Output the (x, y) coordinate of the center of the cell containing the given text.  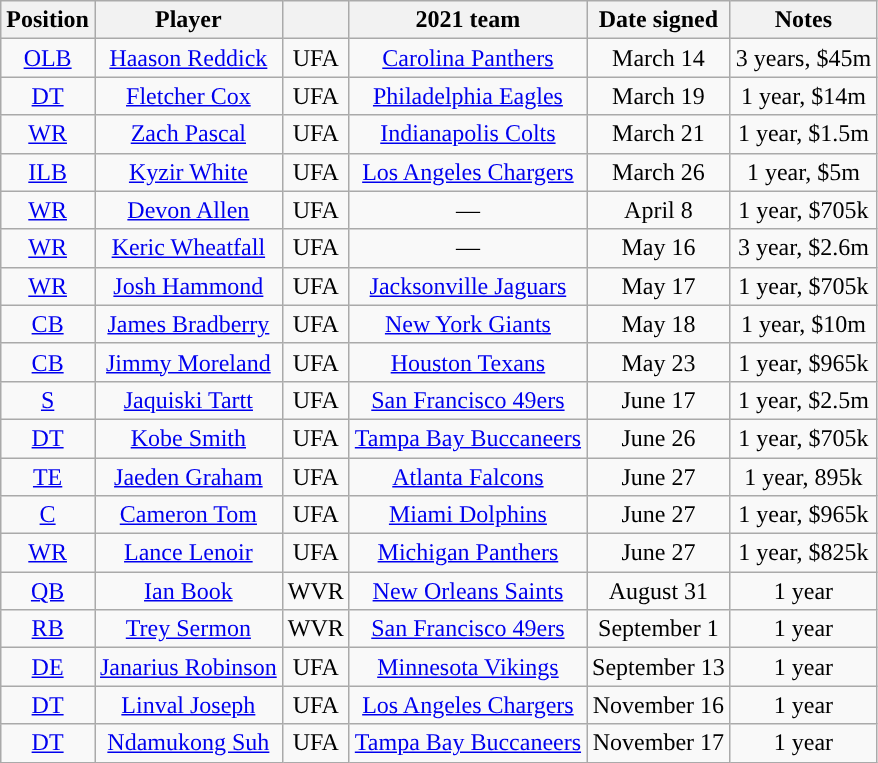
Indianapolis Colts (468, 134)
1 year, $2.5m (803, 400)
QB (48, 591)
Ndamukong Suh (188, 743)
Ian Book (188, 591)
ILB (48, 172)
1 year, 895k (803, 477)
Carolina Panthers (468, 58)
November 16 (659, 705)
Josh Hammond (188, 286)
Linval Joseph (188, 705)
New York Giants (468, 324)
Janarius Robinson (188, 667)
September 1 (659, 629)
Zach Pascal (188, 134)
Jacksonville Jaguars (468, 286)
November 17 (659, 743)
1 year, $825k (803, 553)
Minnesota Vikings (468, 667)
Notes (803, 20)
3 year, $2.6m (803, 248)
James Bradberry (188, 324)
S (48, 400)
Cameron Tom (188, 515)
May 16 (659, 248)
New Orleans Saints (468, 591)
May 23 (659, 362)
1 year, $1.5m (803, 134)
Trey Sermon (188, 629)
Haason Reddick (188, 58)
TE (48, 477)
June 17 (659, 400)
May 18 (659, 324)
Philadelphia Eagles (468, 96)
1 year, $10m (803, 324)
Position (48, 20)
Michigan Panthers (468, 553)
1 year, $14m (803, 96)
Kyzir White (188, 172)
August 31 (659, 591)
2021 team (468, 20)
Player (188, 20)
May 17 (659, 286)
Jimmy Moreland (188, 362)
1 year, $5m (803, 172)
Devon Allen (188, 210)
3 years, $45m (803, 58)
Lance Lenoir (188, 553)
Jaeden Graham (188, 477)
Atlanta Falcons (468, 477)
Houston Texans (468, 362)
March 14 (659, 58)
September 13 (659, 667)
Jaquiski Tartt (188, 400)
March 21 (659, 134)
C (48, 515)
June 26 (659, 438)
OLB (48, 58)
RB (48, 629)
Kobe Smith (188, 438)
March 26 (659, 172)
Fletcher Cox (188, 96)
April 8 (659, 210)
Miami Dolphins (468, 515)
DE (48, 667)
Keric Wheatfall (188, 248)
March 19 (659, 96)
Date signed (659, 20)
